Find where the given text appears and provide that cell's center as (X, Y) coordinate. 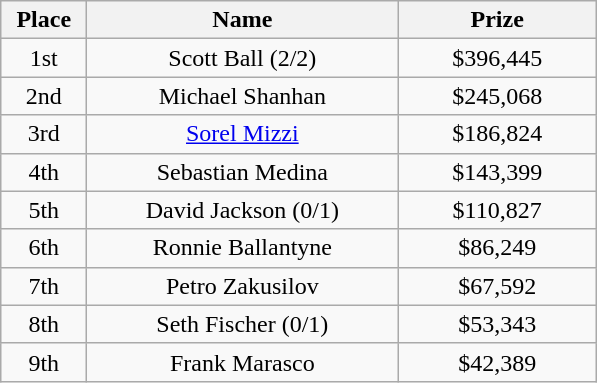
$53,343 (498, 324)
$42,389 (498, 362)
6th (44, 248)
Sorel Mizzi (242, 134)
1st (44, 58)
Michael Shanhan (242, 96)
Sebastian Medina (242, 172)
Ronnie Ballantyne (242, 248)
Name (242, 20)
$110,827 (498, 210)
7th (44, 286)
Prize (498, 20)
3rd (44, 134)
8th (44, 324)
$67,592 (498, 286)
4th (44, 172)
Seth Fischer (0/1) (242, 324)
2nd (44, 96)
$396,445 (498, 58)
David Jackson (0/1) (242, 210)
Frank Marasco (242, 362)
$86,249 (498, 248)
$186,824 (498, 134)
$245,068 (498, 96)
9th (44, 362)
Petro Zakusilov (242, 286)
5th (44, 210)
$143,399 (498, 172)
Scott Ball (2/2) (242, 58)
Place (44, 20)
